Detect which cell encompasses the target text, then output its (x, y) center coordinate. 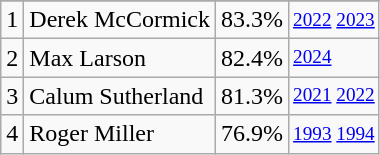
76.9% (252, 134)
2 (12, 58)
Calum Sutherland (120, 96)
82.4% (252, 58)
83.3% (252, 20)
2024 (334, 58)
1993 1994 (334, 134)
Derek McCormick (120, 20)
4 (12, 134)
3 (12, 96)
2021 2022 (334, 96)
Roger Miller (120, 134)
Max Larson (120, 58)
1 (12, 20)
2022 2023 (334, 20)
81.3% (252, 96)
